Return the (X, Y) coordinate for the center point of the cell that contains the specified text.  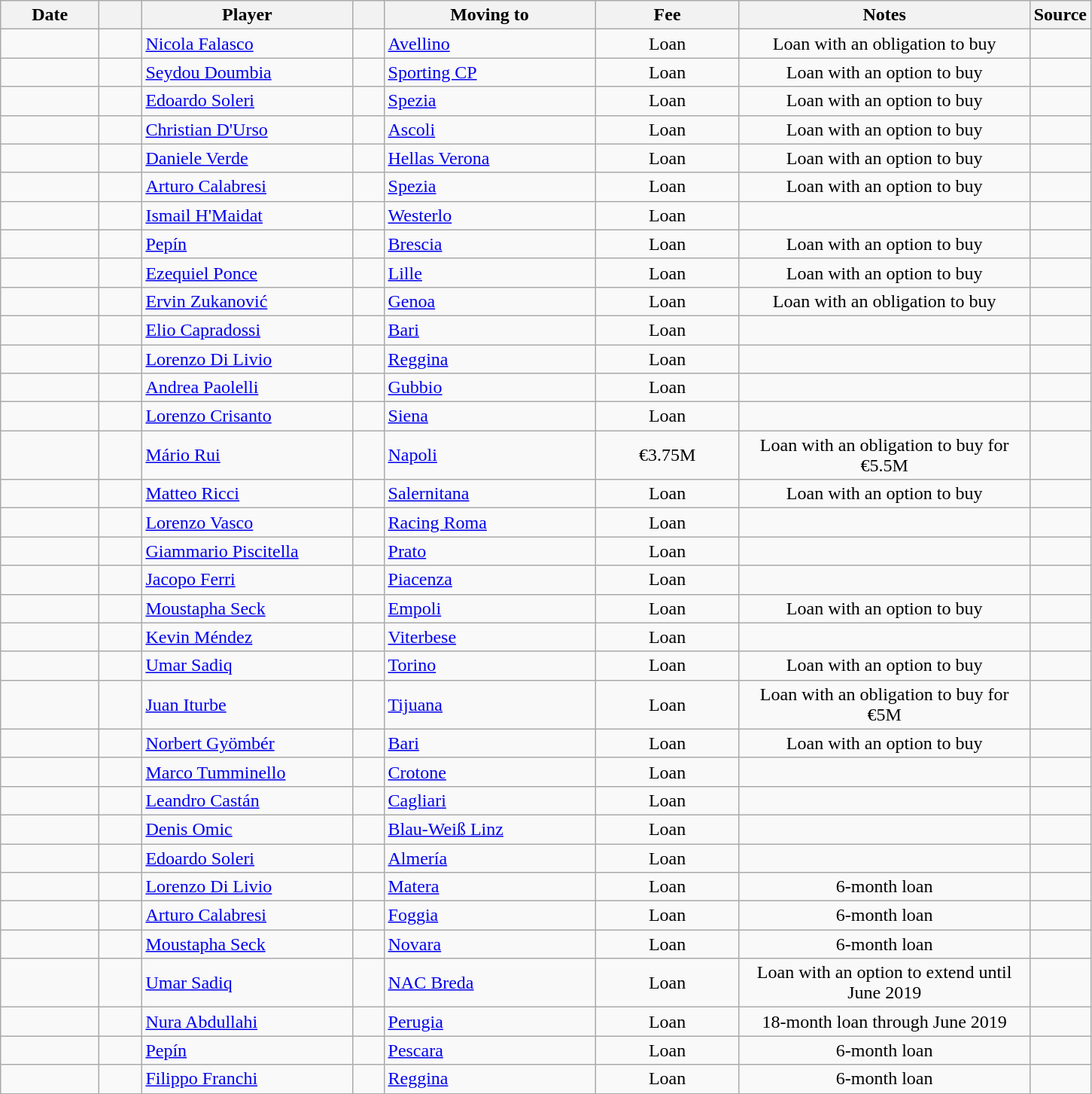
Elio Capradossi (247, 330)
Mário Rui (247, 455)
Ezequiel Ponce (247, 273)
Denis Omic (247, 829)
Lorenzo Vasco (247, 523)
Date (50, 15)
Marco Tumminello (247, 772)
Gubbio (489, 388)
Tijuana (489, 705)
Racing Roma (489, 523)
Napoli (489, 455)
Jacopo Ferri (247, 580)
Matera (489, 887)
Seydou Doumbia (247, 72)
Nicola Falasco (247, 44)
Player (247, 15)
Foggia (489, 916)
Salernitana (489, 494)
Loan with an option to extend until June 2019 (884, 983)
Almería (489, 858)
Loan with an obligation to buy for €5.5M (884, 455)
Christian D'Urso (247, 130)
Perugia (489, 1022)
Kevin Méndez (247, 637)
Andrea Paolelli (247, 388)
Source (1060, 15)
Daniele Verde (247, 158)
Norbert Gyömbér (247, 743)
€3.75M (667, 455)
Genoa (489, 301)
NAC Breda (489, 983)
Loan with an obligation to buy for €5M (884, 705)
Novara (489, 944)
Lille (489, 273)
Matteo Ricci (247, 494)
Torino (489, 666)
Brescia (489, 244)
Notes (884, 15)
Filippo Franchi (247, 1079)
Hellas Verona (489, 158)
Leandro Castán (247, 800)
Westerlo (489, 215)
Crotone (489, 772)
18-month loan through June 2019 (884, 1022)
Juan Iturbe (247, 705)
Piacenza (489, 580)
Lorenzo Crisanto (247, 416)
Siena (489, 416)
Avellino (489, 44)
Pescara (489, 1050)
Sporting CP (489, 72)
Ismail H'Maidat (247, 215)
Ervin Zukanović (247, 301)
Moving to (489, 15)
Viterbese (489, 637)
Cagliari (489, 800)
Empoli (489, 608)
Giammario Piscitella (247, 551)
Blau-Weiß Linz (489, 829)
Ascoli (489, 130)
Nura Abdullahi (247, 1022)
Fee (667, 15)
Prato (489, 551)
